Determine the [X, Y] coordinate at the center of the cell enclosing the given text.  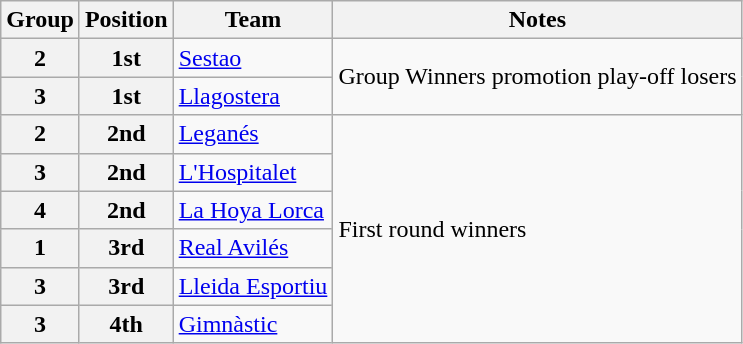
L'Hospitalet [253, 172]
1 [40, 248]
Group [40, 20]
Sestao [253, 58]
Notes [538, 20]
Leganés [253, 134]
First round winners [538, 229]
Gimnàstic [253, 324]
4th [126, 324]
La Hoya Lorca [253, 210]
Llagostera [253, 96]
Team [253, 20]
Real Avilés [253, 248]
Group Winners promotion play-off losers [538, 77]
4 [40, 210]
Position [126, 20]
Lleida Esportiu [253, 286]
